Detect which cell encompasses the target text, then output its [X, Y] center coordinate. 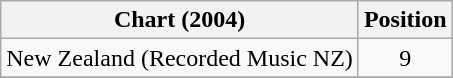
Position [405, 20]
Chart (2004) [180, 20]
New Zealand (Recorded Music NZ) [180, 58]
9 [405, 58]
